Pinpoint the cell where the given text exists, returning its (x, y) midpoint coordinate. 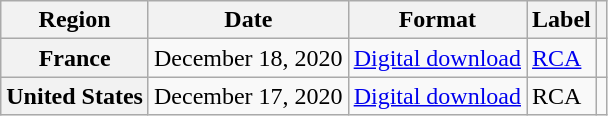
Label (562, 20)
Format (437, 20)
Region (75, 20)
Date (248, 20)
December 17, 2020 (248, 96)
December 18, 2020 (248, 58)
United States (75, 96)
France (75, 58)
